Determine the (x, y) coordinate at the center of the cell enclosing the given text.  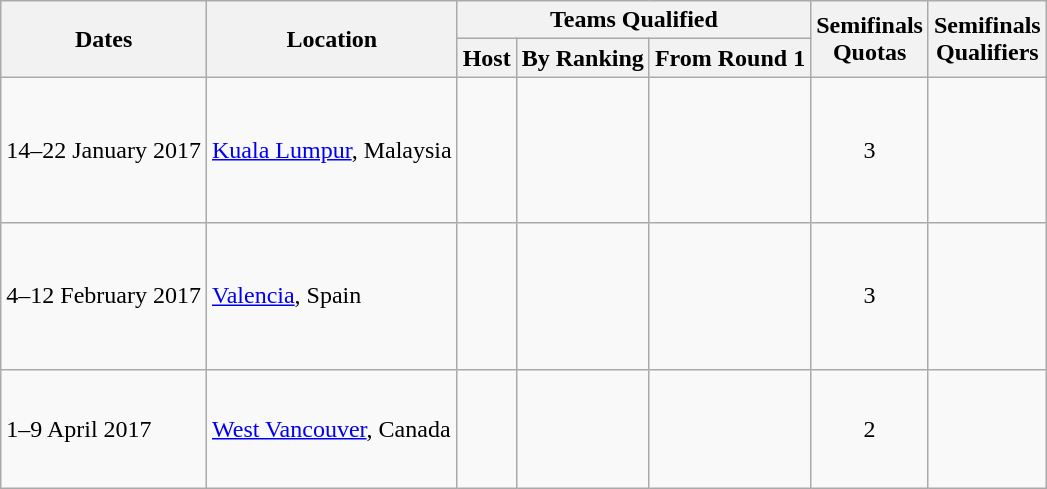
Dates (104, 39)
4–12 February 2017 (104, 296)
SemifinalsQualifiers (987, 39)
2 (870, 428)
Kuala Lumpur, Malaysia (332, 150)
1–9 April 2017 (104, 428)
Teams Qualified (634, 20)
Host (486, 58)
Location (332, 39)
By Ranking (582, 58)
14–22 January 2017 (104, 150)
SemifinalsQuotas (870, 39)
From Round 1 (730, 58)
West Vancouver, Canada (332, 428)
Valencia, Spain (332, 296)
